Locate the cell with the specified text and output its (X, Y) center coordinate. 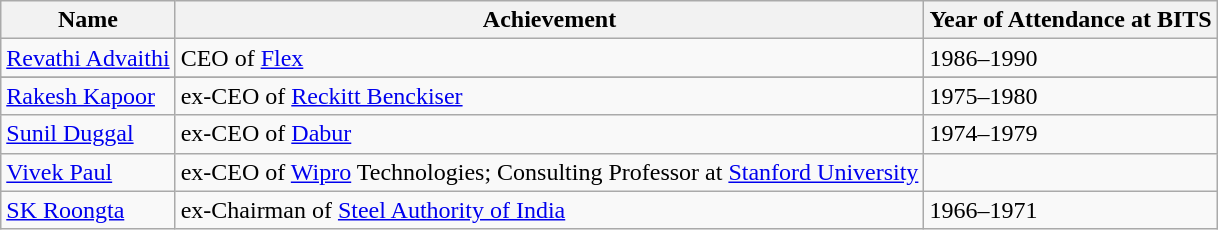
Achievement (550, 20)
Sunil Duggal (88, 134)
ex-CEO of Dabur (550, 134)
1966–1971 (1070, 210)
CEO of Flex (550, 58)
1975–1980 (1070, 96)
Year of Attendance at BITS (1070, 20)
ex-CEO of Wipro Technologies; Consulting Professor at Stanford University (550, 172)
Rakesh Kapoor (88, 96)
ex-CEO of Reckitt Benckiser (550, 96)
SK Roongta (88, 210)
1974–1979 (1070, 134)
Vivek Paul (88, 172)
ex-Chairman of Steel Authority of India (550, 210)
Revathi Advaithi (88, 58)
1986–1990 (1070, 58)
Name (88, 20)
